Pinpoint the cell where the given text exists, returning its [X, Y] midpoint coordinate. 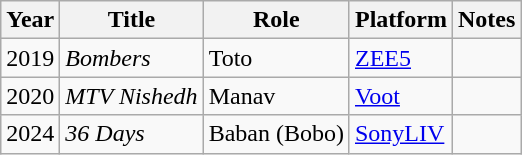
Manav [276, 96]
Baban (Bobo) [276, 134]
Notes [487, 20]
36 Days [132, 134]
ZEE5 [400, 58]
2024 [30, 134]
Bombers [132, 58]
2019 [30, 58]
2020 [30, 96]
Toto [276, 58]
Title [132, 20]
Voot [400, 96]
MTV Nishedh [132, 96]
Role [276, 20]
Year [30, 20]
Platform [400, 20]
SonyLIV [400, 134]
